Locate the cell with the specified text and output its [X, Y] center coordinate. 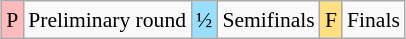
Semifinals [268, 20]
F [331, 20]
Finals [374, 20]
P [12, 20]
½ [204, 20]
Preliminary round [107, 20]
